Output the [X, Y] coordinate of the center of the cell containing the given text.  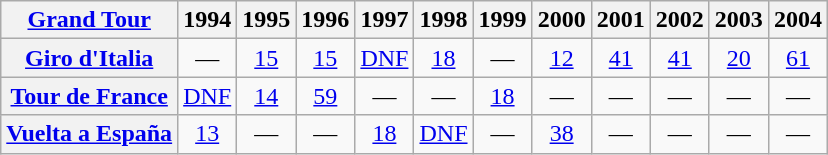
20 [738, 58]
14 [266, 96]
2004 [798, 20]
1999 [502, 20]
59 [326, 96]
61 [798, 58]
12 [562, 58]
Tour de France [90, 96]
1995 [266, 20]
Grand Tour [90, 20]
1996 [326, 20]
2003 [738, 20]
1997 [384, 20]
Vuelta a España [90, 134]
38 [562, 134]
1994 [208, 20]
1998 [444, 20]
Giro d'Italia [90, 58]
2001 [620, 20]
13 [208, 134]
2000 [562, 20]
2002 [680, 20]
